Capture the cell that displays the provided text and extract its (x, y) central coordinate. 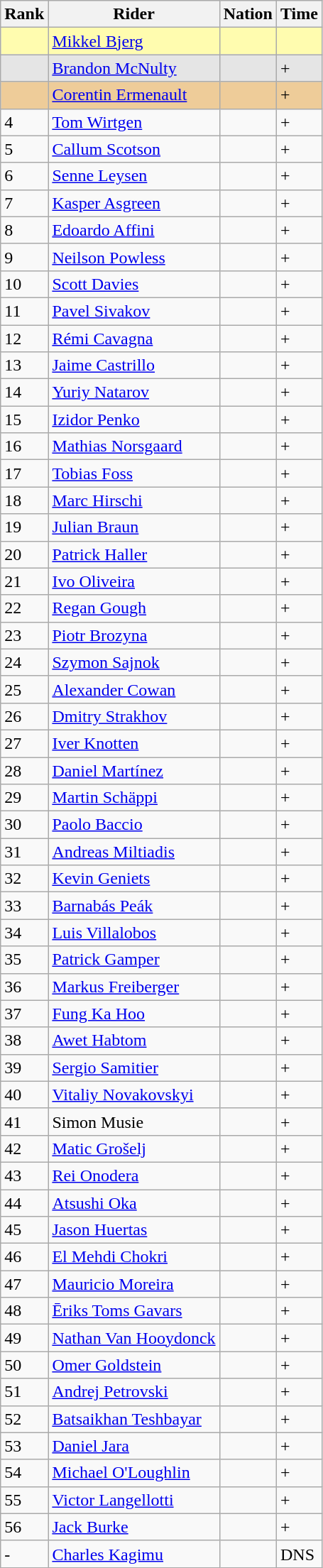
Rank (24, 14)
Ivo Oliveira (133, 581)
Julian Braun (133, 527)
Rémi Cavagna (133, 339)
Vitaliy Novakovskyi (133, 1095)
Szymon Sajnok (133, 662)
5 (24, 149)
Tobias Foss (133, 473)
6 (24, 176)
Senne Leysen (133, 176)
29 (24, 798)
30 (24, 825)
9 (24, 257)
Ēriks Toms Gavars (133, 1311)
Regan Gough (133, 608)
23 (24, 635)
Victor Langellotti (133, 1500)
Awet Habtom (133, 1041)
35 (24, 960)
54 (24, 1473)
Charles Kagimu (133, 1554)
27 (24, 743)
Matic Grošelj (133, 1148)
Martin Schäppi (133, 798)
18 (24, 500)
Andreas Miltiadis (133, 852)
38 (24, 1041)
El Mehdi Chokri (133, 1257)
Jack Burke (133, 1527)
Alexander Cowan (133, 689)
Jason Huertas (133, 1230)
Nathan Van Hooydonck (133, 1338)
Kasper Asgreen (133, 203)
Mauricio Moreira (133, 1284)
7 (24, 203)
Michael O'Loughlin (133, 1473)
32 (24, 879)
41 (24, 1122)
55 (24, 1500)
Paolo Baccio (133, 825)
Mikkel Bjerg (133, 41)
22 (24, 608)
13 (24, 366)
31 (24, 852)
50 (24, 1365)
Pavel Sivakov (133, 311)
Atsushi Oka (133, 1203)
33 (24, 906)
21 (24, 581)
48 (24, 1311)
Piotr Brozyna (133, 635)
Batsaikhan Teshbayar (133, 1419)
Iver Knotten (133, 743)
Time (300, 14)
34 (24, 933)
44 (24, 1203)
25 (24, 689)
Kevin Geniets (133, 879)
Sergio Samitier (133, 1068)
47 (24, 1284)
Izidor Penko (133, 420)
Daniel Martínez (133, 770)
Daniel Jara (133, 1446)
49 (24, 1338)
Marc Hirschi (133, 500)
8 (24, 230)
Markus Freiberger (133, 987)
Mathias Norsgaard (133, 446)
Patrick Gamper (133, 960)
Barnabás Peák (133, 906)
19 (24, 527)
52 (24, 1419)
Rider (133, 14)
Simon Musie (133, 1122)
53 (24, 1446)
17 (24, 473)
Scott Davies (133, 284)
Patrick Haller (133, 554)
15 (24, 420)
16 (24, 446)
Tom Wirtgen (133, 122)
42 (24, 1148)
11 (24, 311)
37 (24, 1014)
43 (24, 1175)
Fung Ka Hoo (133, 1014)
51 (24, 1392)
Callum Scotson (133, 149)
Nation (248, 14)
4 (24, 122)
26 (24, 716)
56 (24, 1527)
Jaime Castrillo (133, 366)
Omer Goldstein (133, 1365)
12 (24, 339)
14 (24, 393)
Dmitry Strakhov (133, 716)
45 (24, 1230)
Luis Villalobos (133, 933)
Brandon McNulty (133, 68)
Andrej Petrovski (133, 1392)
40 (24, 1095)
28 (24, 770)
Neilson Powless (133, 257)
Corentin Ermenault (133, 95)
20 (24, 554)
10 (24, 284)
24 (24, 662)
46 (24, 1257)
Edoardo Affini (133, 230)
Rei Onodera (133, 1175)
39 (24, 1068)
Yuriy Natarov (133, 393)
36 (24, 987)
- (24, 1554)
DNS (300, 1554)
